For the text-containing cell, return its midpoint in (X, Y) coordinate format. 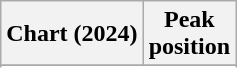
Peakposition (189, 34)
Chart (2024) (72, 34)
